Provide the [x, y] coordinate of the cell's center where the given text is located.  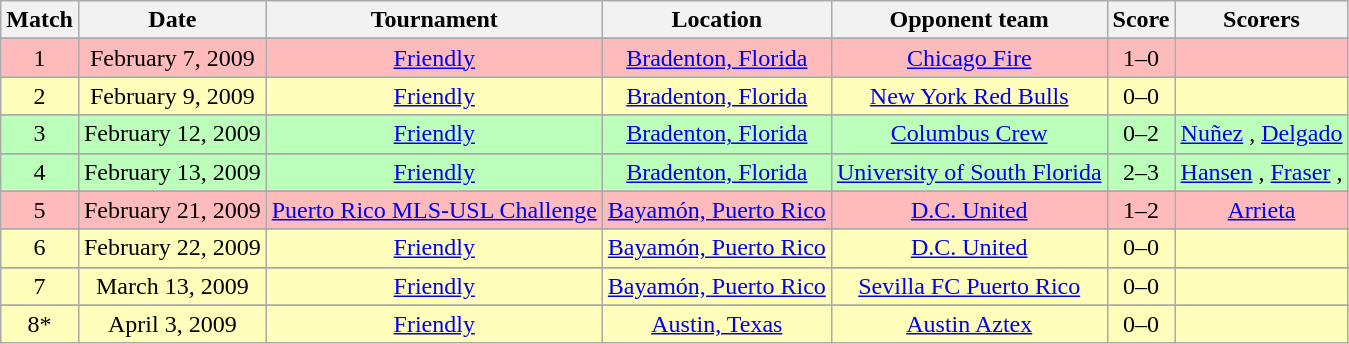
Sevilla FC Puerto Rico [969, 286]
1–0 [1141, 58]
Tournament [434, 20]
February 7, 2009 [172, 58]
University of South Florida [969, 172]
Austin, Texas [716, 324]
3 [40, 134]
Columbus Crew [969, 134]
February 13, 2009 [172, 172]
Nuñez , Delgado [1262, 134]
New York Red Bulls [969, 96]
February 21, 2009 [172, 210]
Puerto Rico MLS-USL Challenge [434, 210]
Location [716, 20]
Scorers [1262, 20]
Date [172, 20]
0–2 [1141, 134]
February 22, 2009 [172, 248]
1–2 [1141, 210]
5 [40, 210]
March 13, 2009 [172, 286]
April 3, 2009 [172, 324]
Hansen , Fraser , [1262, 172]
1 [40, 58]
Chicago Fire [969, 58]
4 [40, 172]
February 9, 2009 [172, 96]
2 [40, 96]
6 [40, 248]
8* [40, 324]
Arrieta [1262, 210]
Match [40, 20]
Score [1141, 20]
2–3 [1141, 172]
7 [40, 286]
February 12, 2009 [172, 134]
Opponent team [969, 20]
Austin Aztex [969, 324]
